Pinpoint the cell where the given text exists, returning its [x, y] midpoint coordinate. 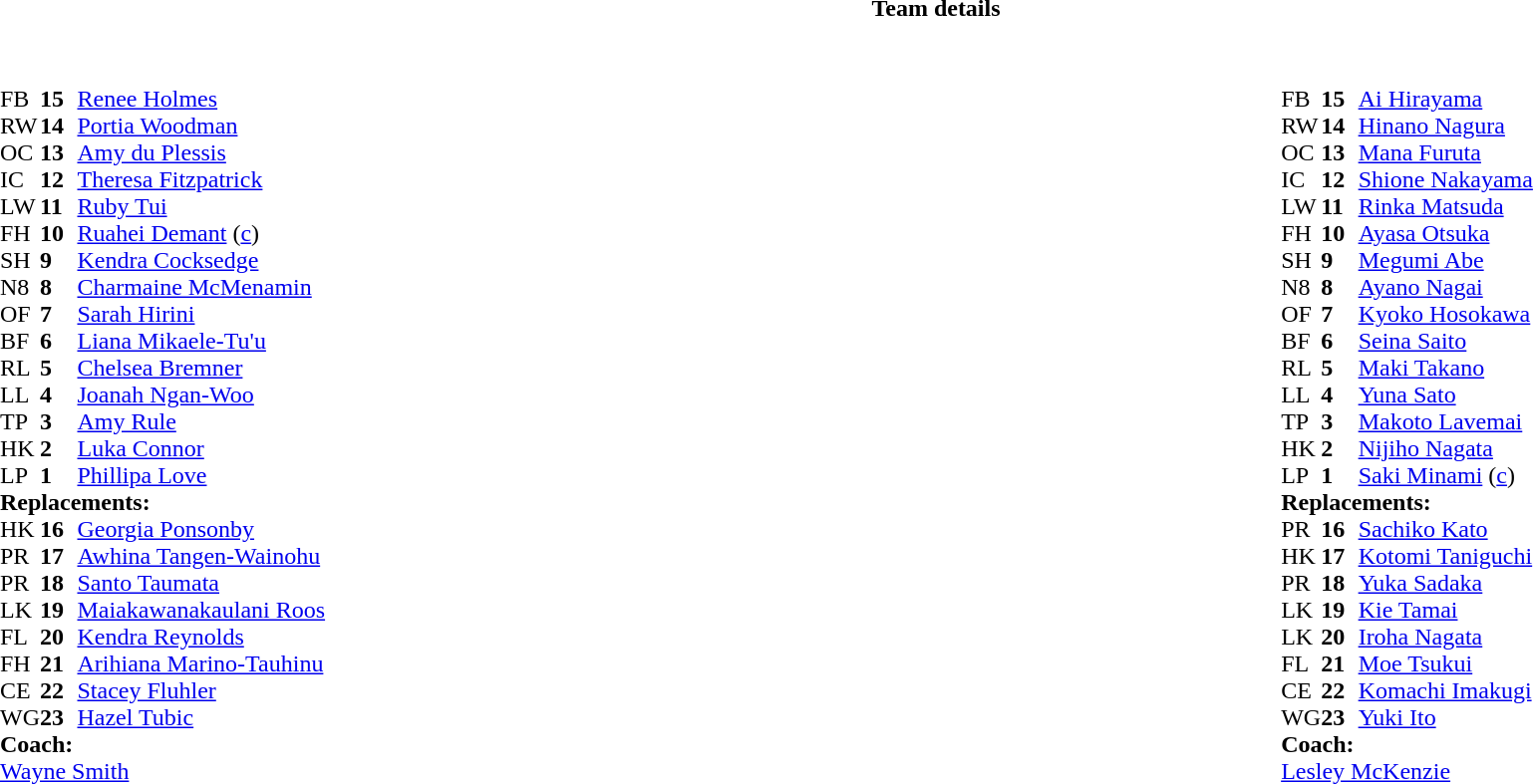
Shione Nakayama [1445, 179]
Maki Takano [1445, 369]
Luka Connor [201, 448]
Saki Minami (c) [1445, 476]
Joanah Ngan-Woo [201, 394]
Arihiana Marino-Tauhinu [201, 663]
Yuki Ito [1445, 717]
Kotomi Taniguchi [1445, 556]
Ruby Tui [201, 207]
Kendra Reynolds [201, 638]
Ayano Nagai [1445, 287]
Chelsea Bremner [201, 369]
Maiakawanakaulani Roos [201, 610]
Yuka Sadaka [1445, 584]
Stacey Fluhler [201, 691]
Theresa Fitzpatrick [201, 179]
Amy Rule [201, 422]
Sachiko Kato [1445, 530]
Kendra Cocksedge [201, 261]
Kie Tamai [1445, 610]
Amy du Plessis [201, 153]
Ayasa Otsuka [1445, 233]
Georgia Ponsonby [201, 530]
Sarah Hirini [201, 315]
Hazel Tubic [201, 717]
Hinano Nagura [1445, 126]
Iroha Nagata [1445, 638]
Komachi Imakugi [1445, 691]
Liana Mikaele-Tu'u [201, 341]
Kyoko Hosokawa [1445, 315]
Renee Holmes [201, 100]
Ruahei Demant (c) [201, 233]
Awhina Tangen-Wainohu [201, 556]
Rinka Matsuda [1445, 207]
Phillipa Love [201, 476]
Moe Tsukui [1445, 663]
Makoto Lavemai [1445, 422]
Ai Hirayama [1445, 100]
Megumi Abe [1445, 261]
Charmaine McMenamin [201, 287]
Portia Woodman [201, 126]
Seina Saito [1445, 341]
Mana Furuta [1445, 153]
Yuna Sato [1445, 394]
Santo Taumata [201, 584]
Nijiho Nagata [1445, 448]
